Extract the (X, Y) coordinate from the center of the cell holding the provided text.  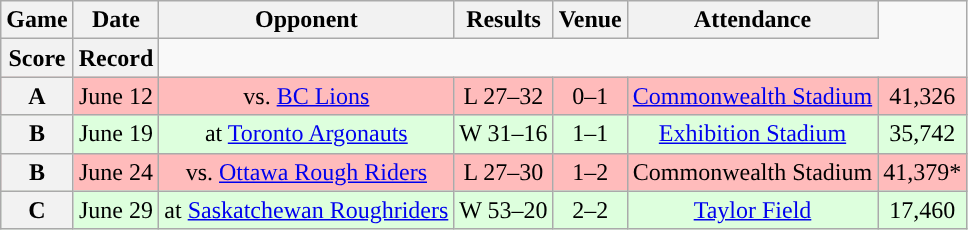
June 29 (116, 210)
Score (37, 58)
at Toronto Argonauts (306, 134)
W 31–16 (504, 134)
June 24 (116, 172)
A (37, 96)
L 27–30 (504, 172)
vs. Ottawa Rough Riders (306, 172)
Date (116, 20)
L 27–32 (504, 96)
17,460 (922, 210)
Opponent (306, 20)
C (37, 210)
Attendance (752, 20)
Game (37, 20)
vs. BC Lions (306, 96)
Results (504, 20)
2–2 (590, 210)
1–2 (590, 172)
Venue (590, 20)
June 12 (116, 96)
41,379* (922, 172)
41,326 (922, 96)
Record (116, 58)
at Saskatchewan Roughriders (306, 210)
W 53–20 (504, 210)
June 19 (116, 134)
Taylor Field (752, 210)
Exhibition Stadium (752, 134)
1–1 (590, 134)
0–1 (590, 96)
35,742 (922, 134)
